Find where the given text appears and provide that cell's center as [X, Y] coordinate. 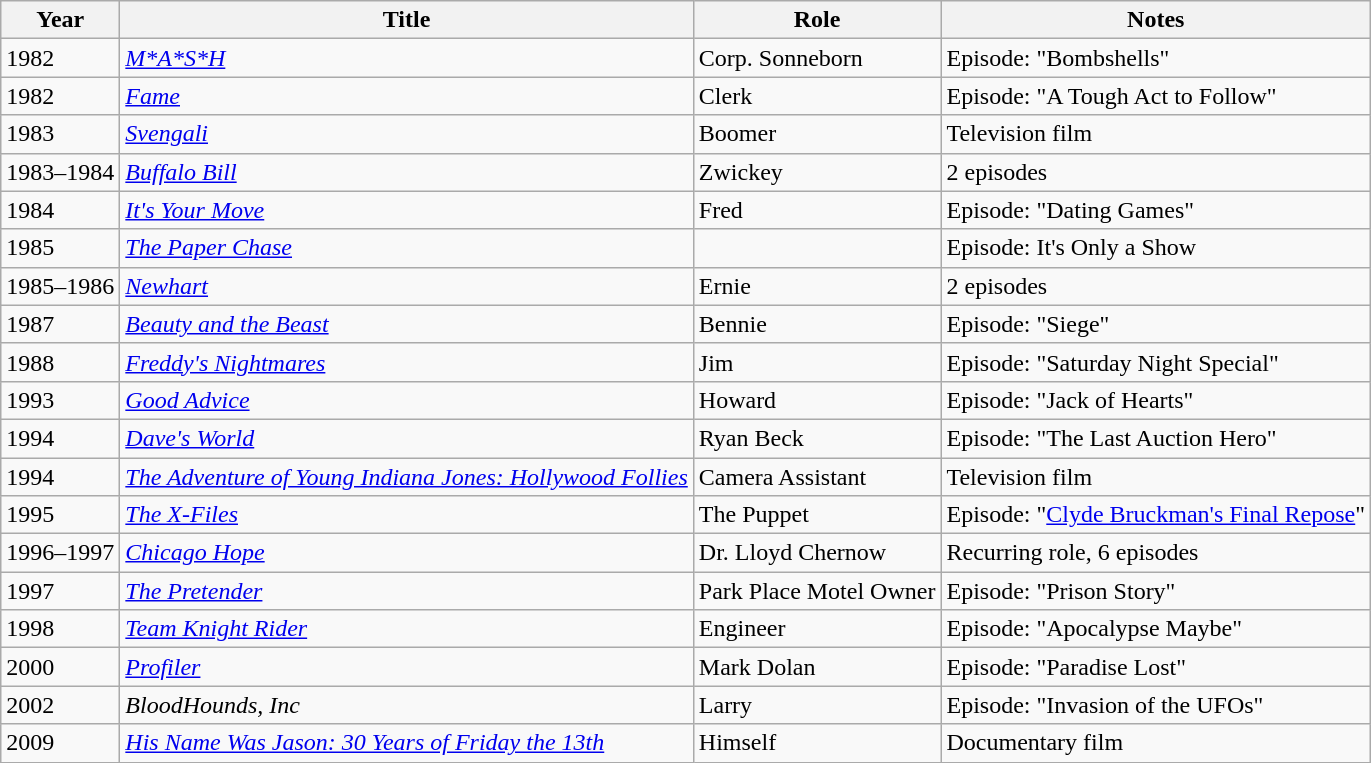
1993 [60, 400]
Engineer [817, 629]
The Paper Chase [406, 248]
The Adventure of Young Indiana Jones: Hollywood Follies [406, 477]
2000 [60, 667]
Episode: "Bombshells" [1156, 58]
M*A*S*H [406, 58]
Episode: "Invasion of the UFOs" [1156, 705]
Chicago Hope [406, 553]
Boomer [817, 134]
1983 [60, 134]
1987 [60, 324]
Larry [817, 705]
Good Advice [406, 400]
Episode: "Clyde Bruckman's Final Repose" [1156, 515]
Dr. Lloyd Chernow [817, 553]
Buffalo Bill [406, 172]
Profiler [406, 667]
Episode: "Apocalypse Maybe" [1156, 629]
Howard [817, 400]
Ernie [817, 286]
Zwickey [817, 172]
Episode: "A Tough Act to Follow" [1156, 96]
The X-Files [406, 515]
Park Place Motel Owner [817, 591]
Episode: "Siege" [1156, 324]
Documentary film [1156, 743]
The Pretender [406, 591]
Episode: It's Only a Show [1156, 248]
2009 [60, 743]
1998 [60, 629]
Team Knight Rider [406, 629]
Beauty and the Beast [406, 324]
Episode: "The Last Auction Hero" [1156, 438]
Episode: "Prison Story" [1156, 591]
Himself [817, 743]
1983–1984 [60, 172]
Jim [817, 362]
Corp. Sonneborn [817, 58]
Freddy's Nightmares [406, 362]
1995 [60, 515]
It's Your Move [406, 210]
1996–1997 [60, 553]
His Name Was Jason: 30 Years of Friday the 13th [406, 743]
1985–1986 [60, 286]
Clerk [817, 96]
Title [406, 20]
BloodHounds, Inc [406, 705]
Recurring role, 6 episodes [1156, 553]
1997 [60, 591]
Fred [817, 210]
Svengali [406, 134]
Bennie [817, 324]
Episode: "Dating Games" [1156, 210]
Newhart [406, 286]
Role [817, 20]
Dave's World [406, 438]
Mark Dolan [817, 667]
Ryan Beck [817, 438]
1985 [60, 248]
Episode: "Jack of Hearts" [1156, 400]
Fame [406, 96]
Camera Assistant [817, 477]
Episode: "Paradise Lost" [1156, 667]
Notes [1156, 20]
1984 [60, 210]
Episode: "Saturday Night Special" [1156, 362]
Year [60, 20]
1988 [60, 362]
The Puppet [817, 515]
2002 [60, 705]
